Scan for the cell matching the given text and deliver its [x, y] coordinate at center. 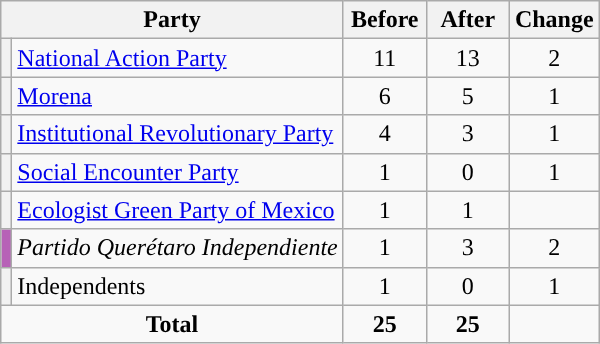
Institutional Revolutionary Party [178, 134]
Party [172, 20]
Before [384, 20]
6 [384, 96]
Partido Querétaro Independiente [178, 248]
Ecologist Green Party of Mexico [178, 210]
Change [554, 20]
After [468, 20]
Social Encounter Party [178, 172]
11 [384, 58]
4 [384, 134]
Total [172, 324]
Independents [178, 286]
Morena [178, 96]
13 [468, 58]
National Action Party [178, 58]
5 [468, 96]
